Pinpoint the cell where the given text exists, returning its (x, y) midpoint coordinate. 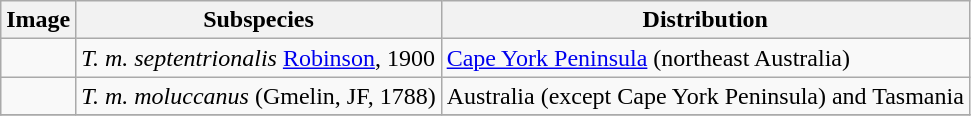
Subspecies (258, 20)
T. m. moluccanus (Gmelin, JF, 1788) (258, 96)
T. m. septentrionalis Robinson, 1900 (258, 58)
Cape York Peninsula (northeast Australia) (705, 58)
Distribution (705, 20)
Australia (except Cape York Peninsula) and Tasmania (705, 96)
Image (38, 20)
